Capture the cell that displays the provided text and extract its (x, y) central coordinate. 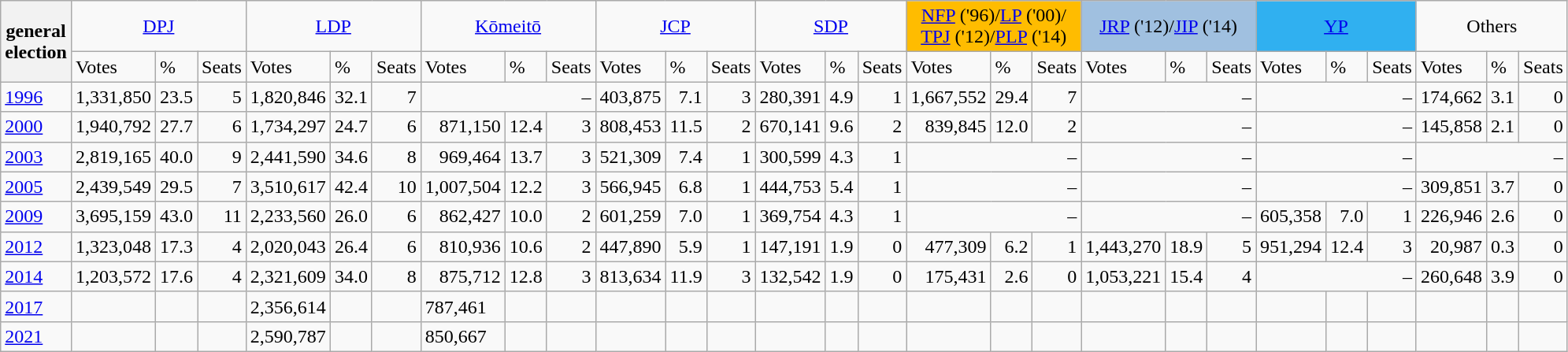
9.6 (841, 127)
2,819,165 (113, 157)
3,695,159 (113, 217)
1,007,504 (463, 187)
2.1 (1503, 127)
280,391 (791, 97)
10.0 (526, 217)
3.9 (1503, 276)
15.4 (1186, 276)
605,358 (1292, 217)
226,946 (1451, 217)
10.6 (526, 246)
5.9 (686, 246)
20,987 (1451, 246)
670,141 (791, 127)
808,453 (630, 127)
2017 (36, 306)
2003 (36, 157)
2014 (36, 276)
Kōmeitō (508, 27)
11 (222, 217)
10 (396, 187)
42.4 (351, 187)
862,427 (463, 217)
444,753 (791, 187)
2,321,609 (288, 276)
3,510,617 (288, 187)
1,053,221 (1123, 276)
1,331,850 (113, 97)
403,875 (630, 97)
26.0 (351, 217)
23.5 (176, 97)
969,464 (463, 157)
2,439,549 (113, 187)
7.1 (686, 97)
810,936 (463, 246)
2,590,787 (288, 336)
6.2 (1011, 246)
40.0 (176, 157)
3.7 (1503, 187)
17.3 (176, 246)
34.6 (351, 157)
813,634 (630, 276)
34.0 (351, 276)
447,890 (630, 246)
521,309 (630, 157)
6.8 (686, 187)
369,754 (791, 217)
477,309 (948, 246)
1,323,048 (113, 246)
1,443,270 (1123, 246)
787,461 (463, 306)
300,599 (791, 157)
DPJ (158, 27)
2,441,590 (288, 157)
JRP ('12)/JIP ('14) (1169, 27)
13.7 (526, 157)
2009 (36, 217)
175,431 (948, 276)
7.4 (686, 157)
NFP ('96)/LP ('00)/TPJ ('12)/PLP ('14) (994, 27)
17.6 (176, 276)
1,667,552 (948, 97)
9 (222, 157)
566,945 (630, 187)
26.4 (351, 246)
SDP (831, 27)
general election (36, 41)
875,712 (463, 276)
YP (1336, 27)
2,233,560 (288, 217)
174,662 (1451, 97)
27.7 (176, 127)
2021 (36, 336)
29.5 (176, 187)
12.8 (526, 276)
2,356,614 (288, 306)
43.0 (176, 217)
11.9 (686, 276)
1,940,792 (113, 127)
11.5 (686, 127)
2,020,043 (288, 246)
1,734,297 (288, 127)
12.0 (1011, 127)
260,648 (1451, 276)
Others (1492, 27)
601,259 (630, 217)
LDP (333, 27)
4.9 (841, 97)
951,294 (1292, 246)
5.4 (841, 187)
2012 (36, 246)
29.4 (1011, 97)
147,191 (791, 246)
2000 (36, 127)
145,858 (1451, 127)
2005 (36, 187)
1,820,846 (288, 97)
18.9 (1186, 246)
32.1 (351, 97)
871,150 (463, 127)
309,851 (1451, 187)
1,203,572 (113, 276)
24.7 (351, 127)
850,667 (463, 336)
839,845 (948, 127)
JCP (676, 27)
132,542 (791, 276)
0.3 (1503, 246)
3.1 (1503, 97)
1996 (36, 97)
12.2 (526, 187)
